Scan for the cell matching the given text and deliver its [x, y] coordinate at center. 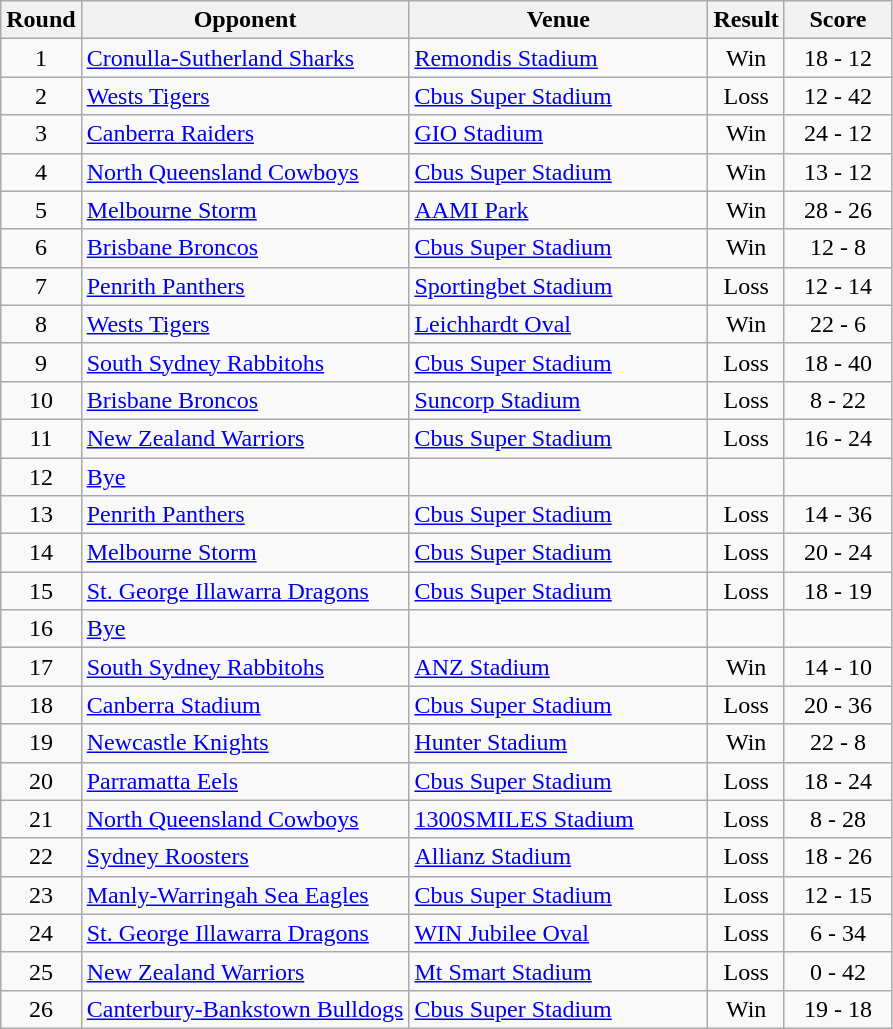
Allianz Stadium [558, 857]
1 [41, 58]
ANZ Stadium [558, 667]
Result [746, 20]
17 [41, 667]
AAMI Park [558, 210]
26 [41, 1009]
Mt Smart Stadium [558, 971]
Suncorp Stadium [558, 400]
18 - 19 [838, 591]
Hunter Stadium [558, 743]
6 - 34 [838, 933]
16 [41, 629]
22 [41, 857]
23 [41, 895]
Canberra Raiders [245, 134]
GIO Stadium [558, 134]
8 [41, 324]
Manly-Warringah Sea Eagles [245, 895]
19 - 18 [838, 1009]
20 - 36 [838, 705]
14 [41, 553]
10 [41, 400]
9 [41, 362]
21 [41, 819]
Cronulla-Sutherland Sharks [245, 58]
16 - 24 [838, 438]
12 - 42 [838, 96]
5 [41, 210]
18 - 12 [838, 58]
24 [41, 933]
Venue [558, 20]
Parramatta Eels [245, 781]
14 - 10 [838, 667]
Remondis Stadium [558, 58]
12 - 8 [838, 248]
13 [41, 515]
24 - 12 [838, 134]
15 [41, 591]
20 - 24 [838, 553]
Sydney Roosters [245, 857]
Round [41, 20]
8 - 28 [838, 819]
22 - 8 [838, 743]
18 - 24 [838, 781]
Leichhardt Oval [558, 324]
7 [41, 286]
25 [41, 971]
12 [41, 477]
20 [41, 781]
0 - 42 [838, 971]
Canterbury-Bankstown Bulldogs [245, 1009]
Opponent [245, 20]
Sportingbet Stadium [558, 286]
11 [41, 438]
14 - 36 [838, 515]
18 - 26 [838, 857]
Newcastle Knights [245, 743]
WIN Jubilee Oval [558, 933]
22 - 6 [838, 324]
28 - 26 [838, 210]
4 [41, 172]
12 - 15 [838, 895]
Score [838, 20]
2 [41, 96]
12 - 14 [838, 286]
19 [41, 743]
13 - 12 [838, 172]
18 - 40 [838, 362]
6 [41, 248]
18 [41, 705]
3 [41, 134]
Canberra Stadium [245, 705]
8 - 22 [838, 400]
1300SMILES Stadium [558, 819]
